Return the (X, Y) coordinate for the center point of the cell that contains the specified text.  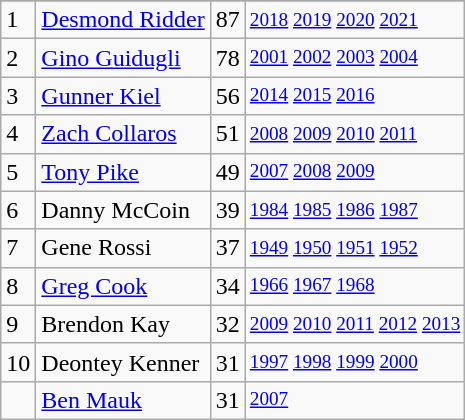
2 (18, 58)
2009 2010 2011 2012 2013 (355, 324)
2007 2008 2009 (355, 172)
56 (228, 96)
8 (18, 286)
Gino Guidugli (123, 58)
Gunner Kiel (123, 96)
2018 2019 2020 2021 (355, 20)
1984 1985 1986 1987 (355, 210)
34 (228, 286)
Deontey Kenner (123, 362)
5 (18, 172)
Ben Mauk (123, 400)
Brendon Kay (123, 324)
Gene Rossi (123, 248)
3 (18, 96)
1949 1950 1951 1952 (355, 248)
2014 2015 2016 (355, 96)
2008 2009 2010 2011 (355, 134)
Tony Pike (123, 172)
37 (228, 248)
4 (18, 134)
10 (18, 362)
49 (228, 172)
Zach Collaros (123, 134)
6 (18, 210)
9 (18, 324)
32 (228, 324)
1966 1967 1968 (355, 286)
2001 2002 2003 2004 (355, 58)
1 (18, 20)
Greg Cook (123, 286)
51 (228, 134)
1997 1998 1999 2000 (355, 362)
39 (228, 210)
78 (228, 58)
2007 (355, 400)
Danny McCoin (123, 210)
Desmond Ridder (123, 20)
87 (228, 20)
7 (18, 248)
